Find where the given text appears and provide that cell's center as (x, y) coordinate. 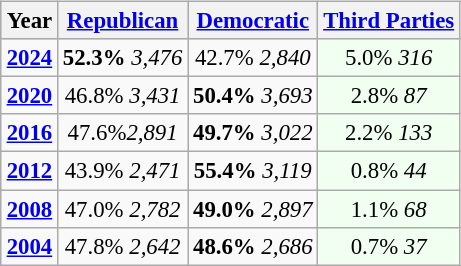
52.3% 3,476 (122, 58)
2020 (29, 96)
0.7% 37 (389, 246)
2008 (29, 209)
48.6% 2,686 (253, 246)
55.4% 3,119 (253, 171)
Republican (122, 21)
1.1% 68 (389, 209)
47.0% 2,782 (122, 209)
43.9% 2,471 (122, 171)
2016 (29, 133)
50.4% 3,693 (253, 96)
2012 (29, 171)
42.7% 2,840 (253, 58)
2.2% 133 (389, 133)
5.0% 316 (389, 58)
2004 (29, 246)
2.8% 87 (389, 96)
47.8% 2,642 (122, 246)
Democratic (253, 21)
2024 (29, 58)
49.7% 3,022 (253, 133)
49.0% 2,897 (253, 209)
47.6%2,891 (122, 133)
0.8% 44 (389, 171)
Third Parties (389, 21)
Year (29, 21)
46.8% 3,431 (122, 96)
